Find where the given text appears and provide that cell's center as [X, Y] coordinate. 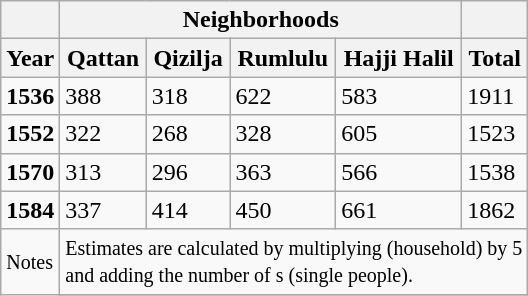
Rumlulu [283, 58]
328 [283, 134]
Neighborhoods [261, 20]
450 [283, 210]
1536 [30, 96]
1911 [495, 96]
363 [283, 172]
Year [30, 58]
622 [283, 96]
322 [103, 134]
1570 [30, 172]
583 [399, 96]
Qattan [103, 58]
1552 [30, 134]
318 [188, 96]
661 [399, 210]
566 [399, 172]
Hajji Halil [399, 58]
Estimates are calculated by multiplying (household) by 5 and adding the number of s (single people). [294, 262]
388 [103, 96]
337 [103, 210]
1584 [30, 210]
296 [188, 172]
Notes [30, 262]
414 [188, 210]
1862 [495, 210]
605 [399, 134]
Qizilja [188, 58]
313 [103, 172]
Total [495, 58]
268 [188, 134]
1538 [495, 172]
1523 [495, 134]
